Detect which cell encompasses the target text, then output its (X, Y) center coordinate. 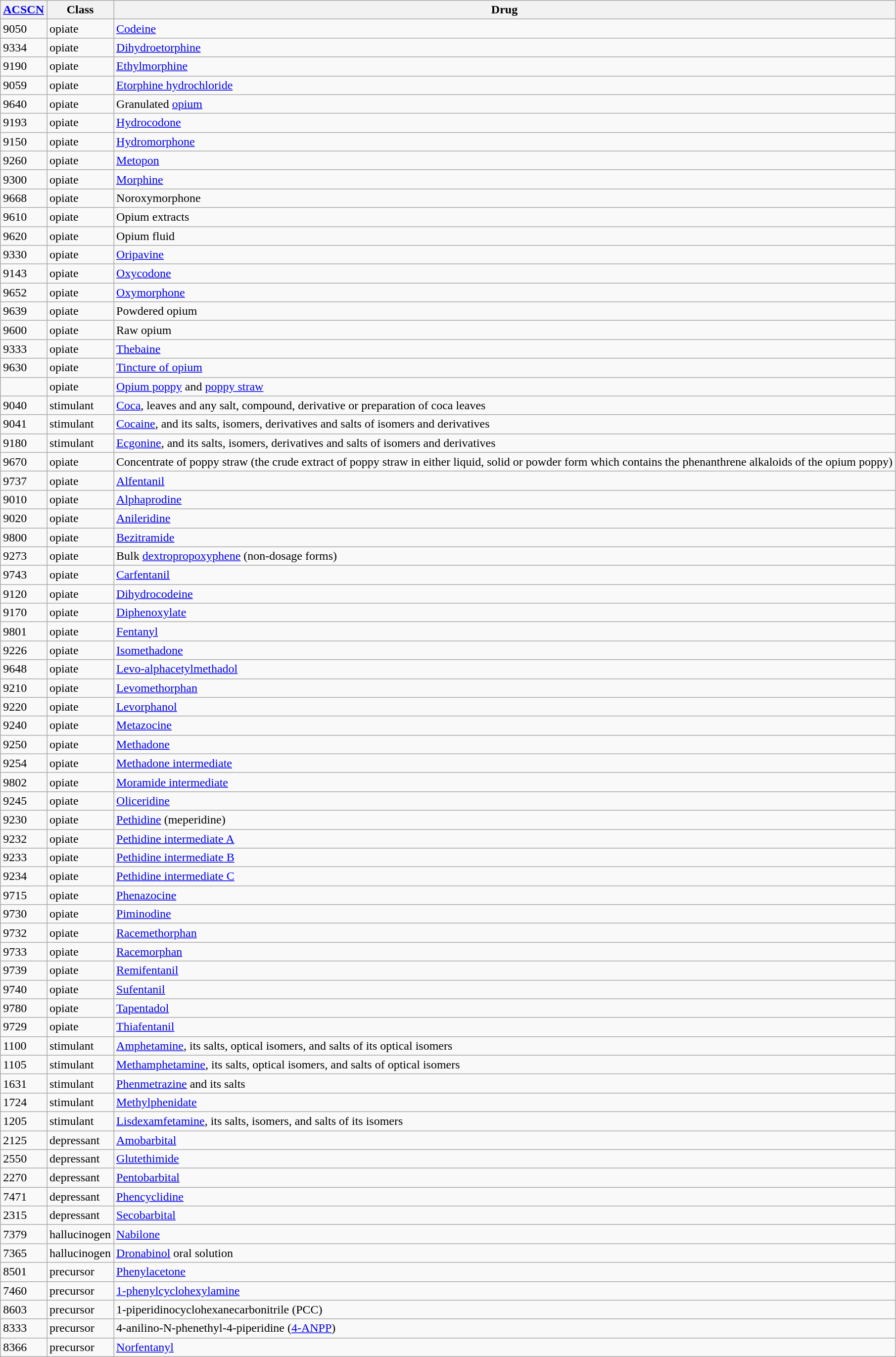
Drug (505, 10)
9010 (24, 499)
9620 (24, 236)
9240 (24, 726)
9250 (24, 744)
Noroxymorphone (505, 198)
Metazocine (505, 726)
Thebaine (505, 349)
9273 (24, 556)
Phenazocine (505, 895)
7365 (24, 1253)
9232 (24, 839)
1724 (24, 1102)
Methadone intermediate (505, 763)
Tincture of opium (505, 368)
Opium fluid (505, 236)
9729 (24, 1027)
Racemethorphan (505, 933)
9150 (24, 142)
9670 (24, 462)
9740 (24, 989)
9334 (24, 48)
Oxycodone (505, 274)
Cocaine, and its salts, isomers, derivatives and salts of isomers and derivatives (505, 424)
9245 (24, 801)
9300 (24, 179)
Diphenoxylate (505, 613)
2270 (24, 1178)
Pentobarbital (505, 1178)
9610 (24, 217)
Oxymorphone (505, 292)
9600 (24, 330)
9193 (24, 123)
Bezitramide (505, 537)
7471 (24, 1197)
1-phenylcyclohexylamine (505, 1291)
Powdered opium (505, 311)
Phenmetrazine and its salts (505, 1083)
2315 (24, 1215)
9730 (24, 914)
Amphetamine, its salts, optical isomers, and salts of its optical isomers (505, 1046)
Coca, leaves and any salt, compound, derivative or preparation of coca leaves (505, 405)
9180 (24, 443)
Hydrocodone (505, 123)
9800 (24, 537)
9739 (24, 970)
9254 (24, 763)
9020 (24, 518)
Oripavine (505, 255)
9732 (24, 933)
9233 (24, 858)
Pethidine intermediate C (505, 876)
9737 (24, 481)
Dronabinol oral solution (505, 1253)
8501 (24, 1272)
9190 (24, 66)
9801 (24, 631)
9668 (24, 198)
Racemorphan (505, 952)
Pethidine intermediate A (505, 839)
Remifentanil (505, 970)
9802 (24, 782)
9733 (24, 952)
Ecgonine, and its salts, isomers, derivatives and salts of isomers and derivatives (505, 443)
8603 (24, 1309)
9330 (24, 255)
Levomethorphan (505, 688)
Alfentanil (505, 481)
9333 (24, 349)
9041 (24, 424)
Nabilone (505, 1234)
Alphaprodine (505, 499)
9639 (24, 311)
9652 (24, 292)
2550 (24, 1159)
Etorphine hydrochloride (505, 85)
9648 (24, 669)
9234 (24, 876)
4-anilino-N-phenethyl-4-piperidine (4-ANPP) (505, 1328)
Codeine (505, 29)
Phencyclidine (505, 1197)
Granulated opium (505, 104)
2125 (24, 1140)
1205 (24, 1121)
9143 (24, 274)
Tapentadol (505, 1008)
Ethylmorphine (505, 66)
Levorphanol (505, 707)
Norfentanyl (505, 1347)
Thiafentanil (505, 1027)
Morphine (505, 179)
Methylphenidate (505, 1102)
Class (80, 10)
Pethidine intermediate B (505, 858)
9630 (24, 368)
8366 (24, 1347)
7379 (24, 1234)
Hydromorphone (505, 142)
Methamphetamine, its salts, optical isomers, and salts of optical isomers (505, 1065)
Metopon (505, 160)
7460 (24, 1291)
9210 (24, 688)
Opium extracts (505, 217)
Opium poppy and poppy straw (505, 387)
9040 (24, 405)
Moramide intermediate (505, 782)
9230 (24, 820)
Methadone (505, 744)
Secobarbital (505, 1215)
1105 (24, 1065)
Amobarbital (505, 1140)
Lisdexamfetamine, its salts, isomers, and salts of its isomers (505, 1121)
9715 (24, 895)
9226 (24, 650)
Raw opium (505, 330)
1-piperidinocyclohexanecarbonitrile (PCC) (505, 1309)
Fentanyl (505, 631)
Sufentanil (505, 989)
9220 (24, 707)
Dihydroetorphine (505, 48)
Dihydrocodeine (505, 594)
Bulk dextropropoxyphene (non-dosage forms) (505, 556)
9170 (24, 613)
1631 (24, 1083)
Oliceridine (505, 801)
9059 (24, 85)
Isomethadone (505, 650)
9780 (24, 1008)
9640 (24, 104)
Phenylacetone (505, 1272)
Glutethimide (505, 1159)
Anileridine (505, 518)
9120 (24, 594)
8333 (24, 1328)
Carfentanil (505, 575)
9050 (24, 29)
9260 (24, 160)
1100 (24, 1046)
ACSCN (24, 10)
Levo-alphacetylmethadol (505, 669)
Pethidine (meperidine) (505, 820)
Piminodine (505, 914)
9743 (24, 575)
